Scan for the cell matching the given text and deliver its (x, y) coordinate at center. 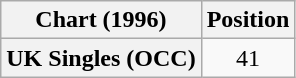
UK Singles (OCC) (101, 58)
Position (248, 20)
Chart (1996) (101, 20)
41 (248, 58)
